Scan for the cell matching the given text and deliver its (x, y) coordinate at center. 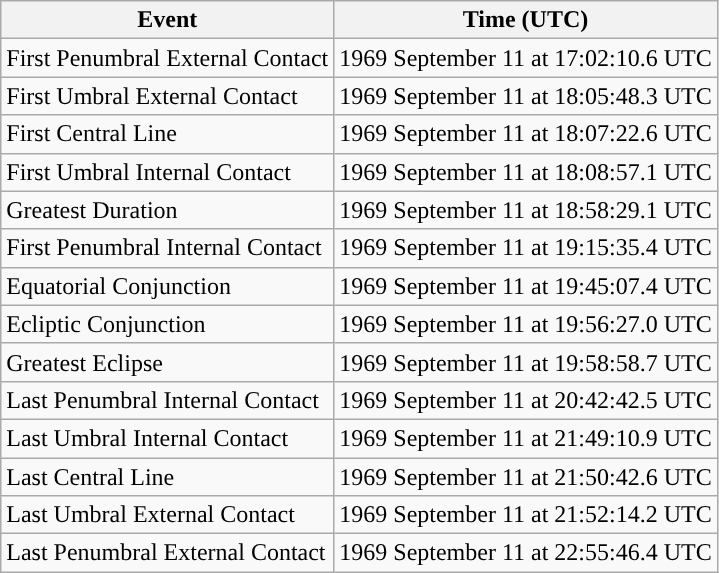
First Penumbral External Contact (168, 58)
Last Penumbral Internal Contact (168, 400)
1969 September 11 at 19:45:07.4 UTC (526, 286)
Greatest Duration (168, 210)
First Umbral External Contact (168, 96)
1969 September 11 at 19:58:58.7 UTC (526, 362)
1969 September 11 at 22:55:46.4 UTC (526, 553)
Last Central Line (168, 477)
1969 September 11 at 21:49:10.9 UTC (526, 438)
Last Umbral Internal Contact (168, 438)
1969 September 11 at 18:08:57.1 UTC (526, 172)
1969 September 11 at 19:15:35.4 UTC (526, 248)
1969 September 11 at 21:50:42.6 UTC (526, 477)
Time (UTC) (526, 20)
Equatorial Conjunction (168, 286)
1969 September 11 at 17:02:10.6 UTC (526, 58)
1969 September 11 at 18:58:29.1 UTC (526, 210)
1969 September 11 at 18:05:48.3 UTC (526, 96)
1969 September 11 at 19:56:27.0 UTC (526, 324)
Last Penumbral External Contact (168, 553)
Ecliptic Conjunction (168, 324)
Event (168, 20)
Last Umbral External Contact (168, 515)
First Umbral Internal Contact (168, 172)
First Central Line (168, 134)
Greatest Eclipse (168, 362)
1969 September 11 at 18:07:22.6 UTC (526, 134)
1969 September 11 at 21:52:14.2 UTC (526, 515)
1969 September 11 at 20:42:42.5 UTC (526, 400)
First Penumbral Internal Contact (168, 248)
